For the text-containing cell, return its midpoint in (x, y) coordinate format. 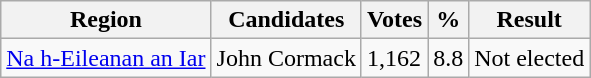
Region (106, 20)
Na h-Eileanan an Iar (106, 58)
% (448, 20)
8.8 (448, 58)
Result (530, 20)
John Cormack (286, 58)
Candidates (286, 20)
Not elected (530, 58)
Votes (394, 20)
1,162 (394, 58)
